Return the [X, Y] coordinate for the center point of the cell that contains the specified text.  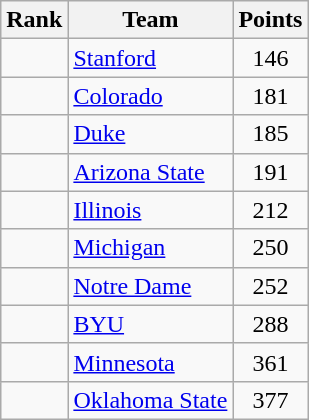
Points [270, 20]
Team [150, 20]
Colorado [150, 96]
Oklahoma State [150, 400]
Minnesota [150, 362]
191 [270, 172]
Illinois [150, 210]
252 [270, 286]
146 [270, 58]
377 [270, 400]
BYU [150, 324]
Duke [150, 134]
361 [270, 362]
288 [270, 324]
Michigan [150, 248]
Arizona State [150, 172]
250 [270, 248]
Rank [34, 20]
212 [270, 210]
Notre Dame [150, 286]
Stanford [150, 58]
185 [270, 134]
181 [270, 96]
